Find where the given text appears and provide that cell's center as [X, Y] coordinate. 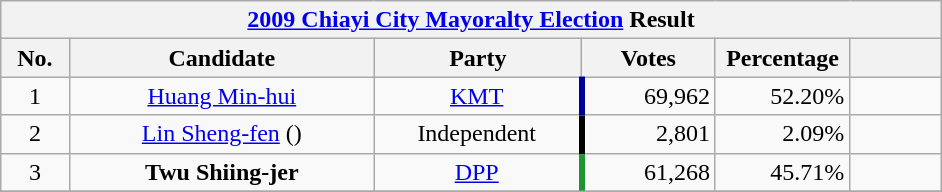
52.20% [782, 96]
Candidate [222, 58]
DPP [478, 172]
1 [34, 96]
45.71% [782, 172]
Independent [478, 134]
2.09% [782, 134]
2,801 [648, 134]
Percentage [782, 58]
Twu Shiing-jer [222, 172]
Party [478, 58]
3 [34, 172]
2 [34, 134]
KMT [478, 96]
61,268 [648, 172]
Votes [648, 58]
69,962 [648, 96]
Huang Min-hui [222, 96]
No. [34, 58]
2009 Chiayi City Mayoralty Election Result [470, 20]
Lin Sheng-fen () [222, 134]
